From the cell containing the given text, extract its center point as [X, Y] coordinate. 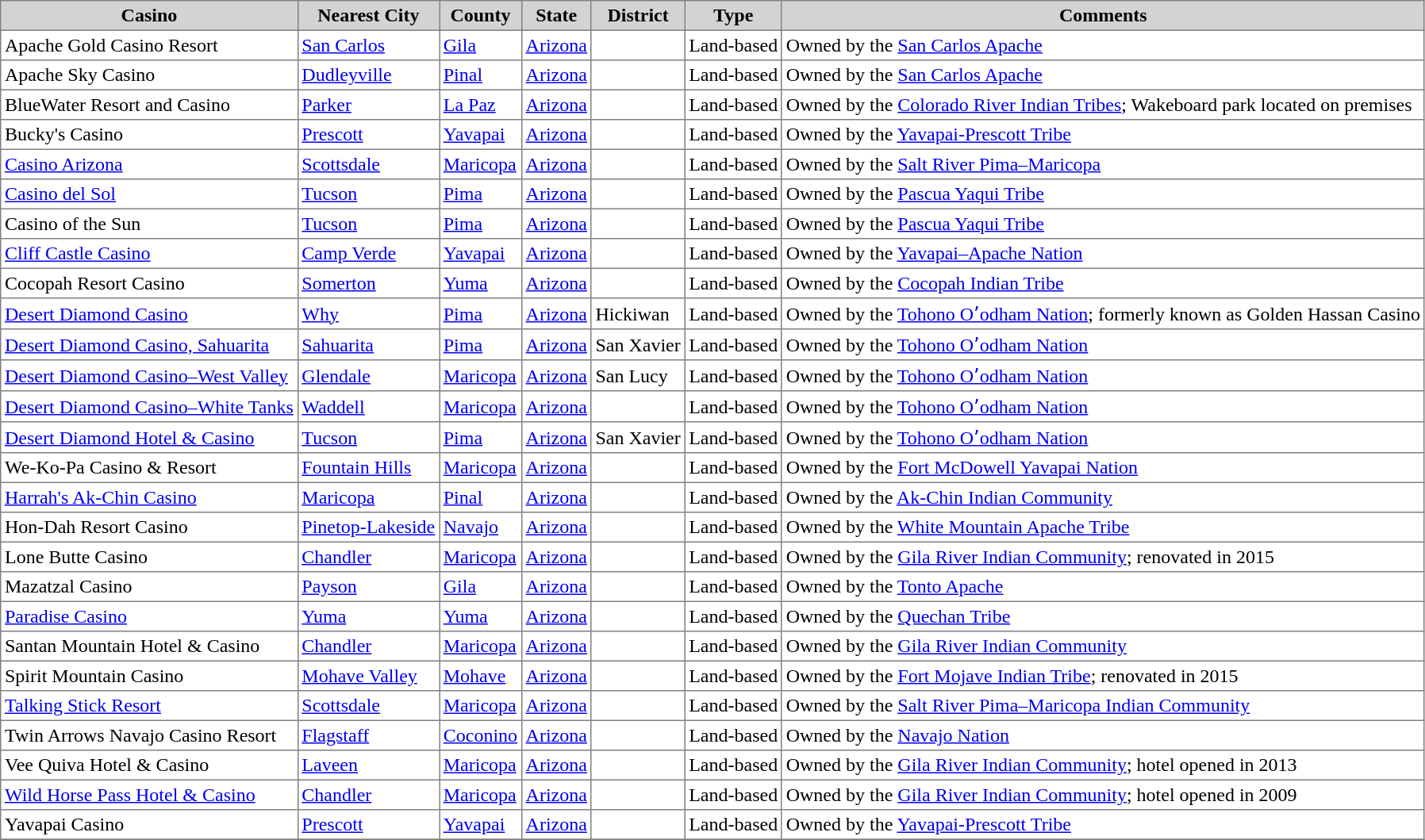
Mohave [481, 676]
Owned by the Navajo Nation [1103, 735]
Owned by the Tohono Oʼodham Nation; formerly known as Golden Hassan Casino [1103, 314]
Casino Arizona [149, 164]
Comments [1103, 16]
Owned by the Gila River Indian Community; hotel opened in 2009 [1103, 795]
Owned by the White Mountain Apache Tribe [1103, 527]
Mohave Valley [368, 676]
Apache Gold Casino Resort [149, 45]
Type [733, 16]
Desert Diamond Casino, Sahuarita [149, 344]
Hickiwan [638, 314]
Owned by the Quechan Tribe [1103, 616]
Owned by the Yavapai–Apache Nation [1103, 254]
Somerton [368, 283]
We-Ko-Pa Casino & Resort [149, 468]
Desert Diamond Casino [149, 314]
Desert Diamond Hotel & Casino [149, 438]
Camp Verde [368, 254]
Owned by the Cocopah Indian Tribe [1103, 283]
Owned by the Tonto Apache [1103, 587]
Navajo [481, 527]
San Carlos [368, 45]
District [638, 16]
Laveen [368, 765]
Parker [368, 105]
Talking Stick Resort [149, 706]
Owned by the Gila River Indian Community; renovated in 2015 [1103, 557]
Mazatzal Casino [149, 587]
Desert Diamond Casino–West Valley [149, 376]
Hon-Dah Resort Casino [149, 527]
Twin Arrows Navajo Casino Resort [149, 735]
Owned by the Fort Mojave Indian Tribe; renovated in 2015 [1103, 676]
County [481, 16]
Lone Butte Casino [149, 557]
BlueWater Resort and Casino [149, 105]
Coconino [481, 735]
Harrah's Ak-Chin Casino [149, 497]
Waddell [368, 406]
Owned by the Ak-Chin Indian Community [1103, 497]
Wild Horse Pass Hotel & Casino [149, 795]
Casino of the Sun [149, 224]
Pinetop-Lakeside [368, 527]
Payson [368, 587]
Cliff Castle Casino [149, 254]
State [556, 16]
Glendale [368, 376]
Sahuarita [368, 344]
Dudleyville [368, 75]
Desert Diamond Casino–White Tanks [149, 406]
Flagstaff [368, 735]
Owned by the Salt River Pima–Maricopa Indian Community [1103, 706]
Spirit Mountain Casino [149, 676]
Owned by the Gila River Indian Community; hotel opened in 2013 [1103, 765]
Apache Sky Casino [149, 75]
Casino [149, 16]
Owned by the Salt River Pima–Maricopa [1103, 164]
Owned by the Gila River Indian Community [1103, 646]
Casino del Sol [149, 194]
Bucky's Casino [149, 135]
Owned by the Colorado River Indian Tribes; Wakeboard park located on premises [1103, 105]
La Paz [481, 105]
Why [368, 314]
Nearest City [368, 16]
Cocopah Resort Casino [149, 283]
Santan Mountain Hotel & Casino [149, 646]
Paradise Casino [149, 616]
Owned by the Fort McDowell Yavapai Nation [1103, 468]
Yavapai Casino [149, 825]
San Lucy [638, 376]
Fountain Hills [368, 468]
Vee Quiva Hotel & Casino [149, 765]
